Return (X, Y) of the center of cell containing provided text 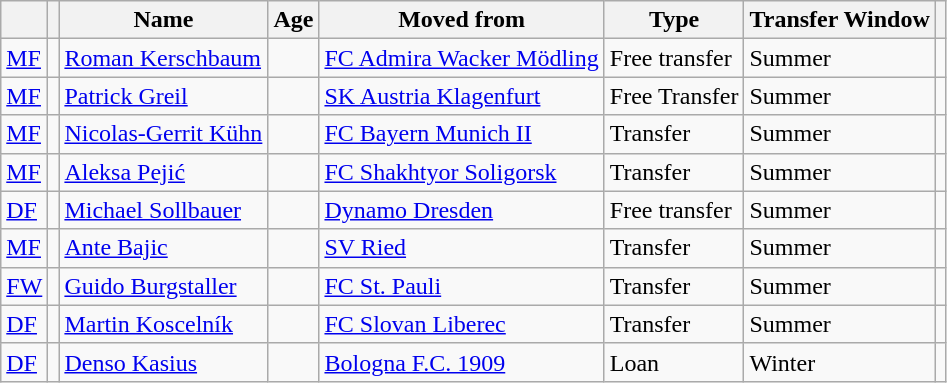
Transfer Window (840, 20)
Type (674, 20)
Free Transfer (674, 96)
FC Slovan Liberec (462, 324)
Martin Koscelník (164, 324)
Name (164, 20)
Patrick Greil (164, 96)
FC St. Pauli (462, 286)
Loan (674, 362)
FC Shakhtyor Soligorsk (462, 172)
Winter (840, 362)
Denso Kasius (164, 362)
FW (24, 286)
FC Bayern Munich II (462, 134)
Moved from (462, 20)
Dynamo Dresden (462, 210)
Michael Sollbauer (164, 210)
Bologna F.C. 1909 (462, 362)
Ante Bajic (164, 248)
Aleksa Pejić (164, 172)
SK Austria Klagenfurt (462, 96)
Guido Burgstaller (164, 286)
FC Admira Wacker Mödling (462, 58)
Roman Kerschbaum (164, 58)
SV Ried (462, 248)
Nicolas-Gerrit Kühn (164, 134)
Age (294, 20)
